Search for the cell housing the specified text and yield its (x, y) center coordinate. 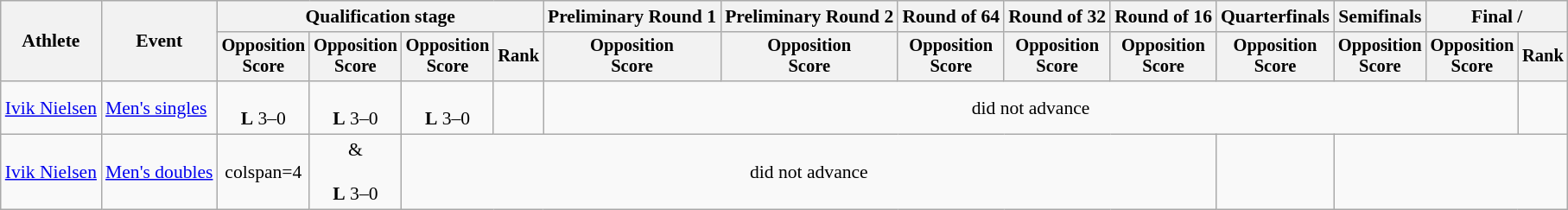
Qualification stage (380, 16)
Men's doubles (159, 173)
Round of 32 (1057, 16)
Semifinals (1381, 16)
Preliminary Round 1 (632, 16)
Round of 16 (1163, 16)
Men's singles (159, 107)
colspan=4 (264, 173)
Round of 64 (950, 16)
Athlete (51, 41)
Quarterfinals (1275, 16)
Final / (1497, 16)
Event (159, 41)
Preliminary Round 2 (809, 16)
& L 3–0 (356, 173)
